Search for the cell housing the specified text and yield its [X, Y] center coordinate. 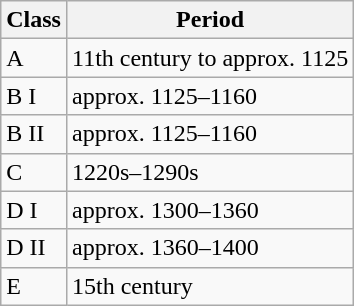
1220s–1290s [210, 172]
E [34, 286]
D II [34, 248]
approx. 1300–1360 [210, 210]
Class [34, 20]
B II [34, 134]
D I [34, 210]
approx. 1360–1400 [210, 248]
A [34, 58]
11th century to approx. 1125 [210, 58]
B I [34, 96]
15th century [210, 286]
Period [210, 20]
C [34, 172]
